Return the [x, y] coordinate for the center point of the cell that contains the specified text.  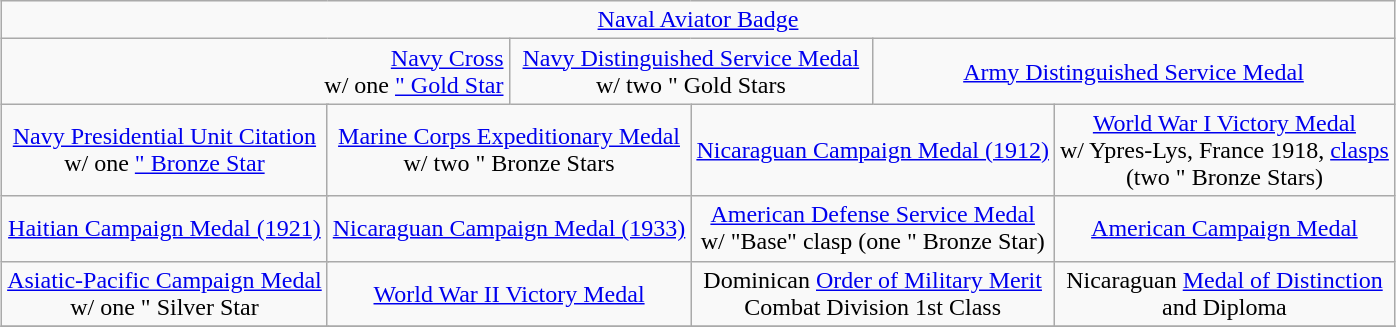
Nicaraguan Campaign Medal (1933) [509, 228]
Asiatic-Pacific Campaign Medal w/ one " Silver Star [165, 294]
World War I Victory Medal w/ Ypres-Lys, France 1918, clasps (two " Bronze Stars) [1224, 150]
Nicaraguan Campaign Medal (1912) [873, 150]
Nicaraguan Medal of Distinction and Diploma [1224, 294]
World War II Victory Medal [509, 294]
Navy Presidential Unit Citation w/ one " Bronze Star [165, 150]
Naval Aviator Badge [698, 20]
Dominican Order of Military Merit Combat Division 1st Class [873, 294]
Navy Distinguished Service Medal w/ two " Gold Stars [691, 72]
Haitian Campaign Medal (1921) [165, 228]
Army Distinguished Service Medal [1134, 72]
Navy Cross w/ one " Gold Star [256, 72]
American Campaign Medal [1224, 228]
American Defense Service Medal w/ "Base" clasp (one " Bronze Star) [873, 228]
Marine Corps Expeditionary Medal w/ two " Bronze Stars [509, 150]
